Search for the cell housing the specified text and yield its [X, Y] center coordinate. 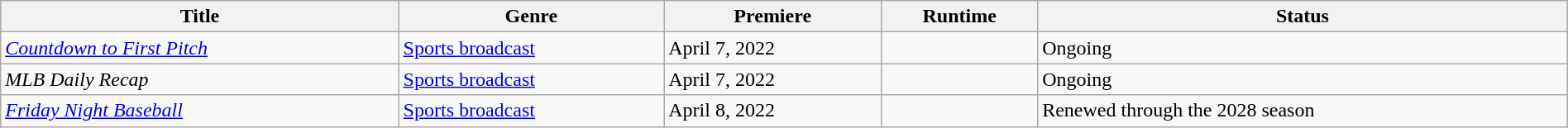
Title [200, 17]
Renewed through the 2028 season [1303, 111]
MLB Daily Recap [200, 79]
Countdown to First Pitch [200, 48]
Friday Night Baseball [200, 111]
April 8, 2022 [772, 111]
Genre [531, 17]
Premiere [772, 17]
Status [1303, 17]
Runtime [959, 17]
